Return [X, Y] of the center of cell containing provided text 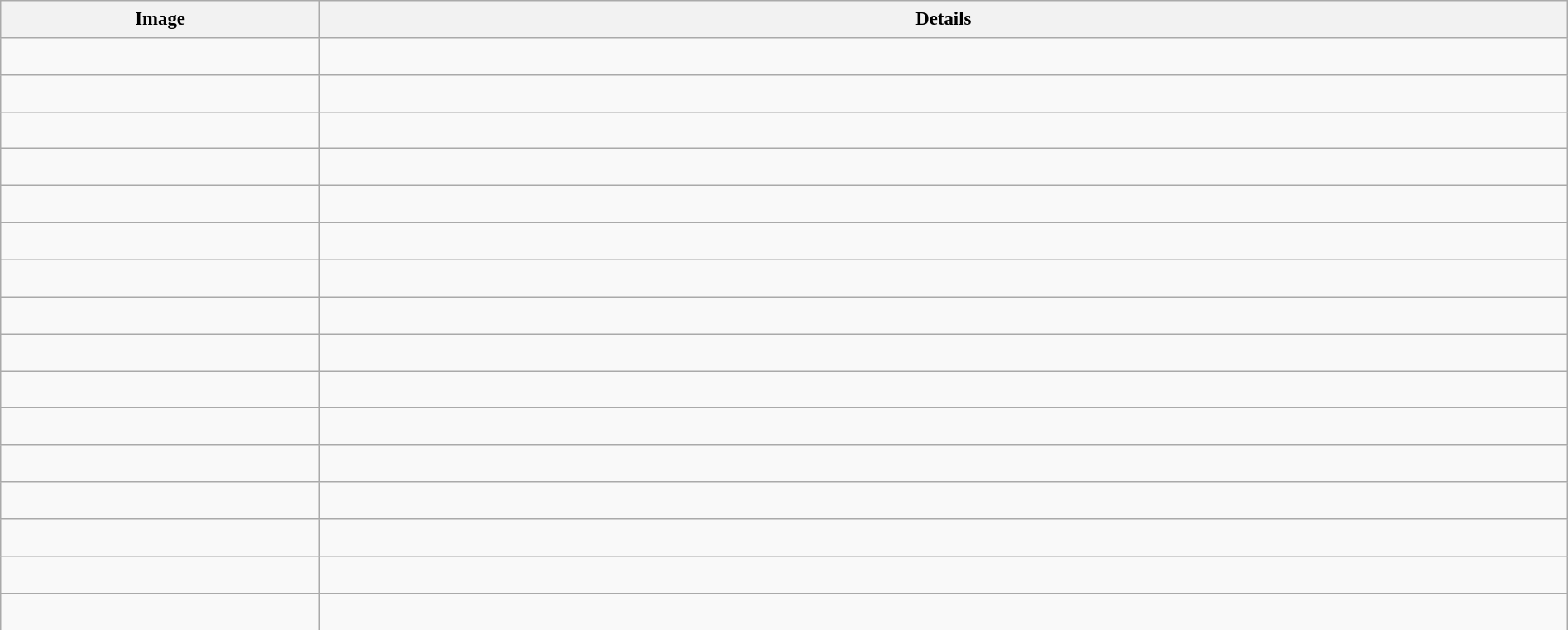
Image [160, 20]
Details [943, 20]
